Return the (x, y) coordinate for the center point of the cell that contains the specified text.  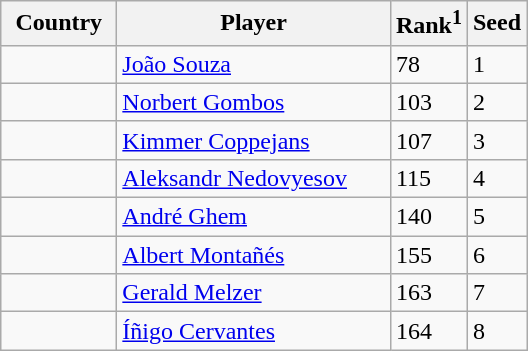
Gerald Melzer (254, 293)
Albert Montañés (254, 255)
155 (428, 255)
Seed (496, 24)
6 (496, 255)
Country (59, 24)
140 (428, 217)
7 (496, 293)
André Ghem (254, 217)
Player (254, 24)
Kimmer Coppejans (254, 140)
João Souza (254, 64)
163 (428, 293)
4 (496, 178)
Íñigo Cervantes (254, 331)
115 (428, 178)
3 (496, 140)
1 (496, 64)
8 (496, 331)
5 (496, 217)
103 (428, 102)
164 (428, 331)
2 (496, 102)
107 (428, 140)
Aleksandr Nedovyesov (254, 178)
Norbert Gombos (254, 102)
78 (428, 64)
Rank1 (428, 24)
